Extract the (X, Y) coordinate from the center of the cell holding the provided text.  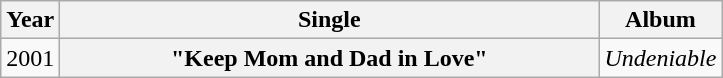
Single (330, 20)
Album (660, 20)
Undeniable (660, 58)
"Keep Mom and Dad in Love" (330, 58)
Year (30, 20)
2001 (30, 58)
